Search for the cell housing the specified text and yield its (X, Y) center coordinate. 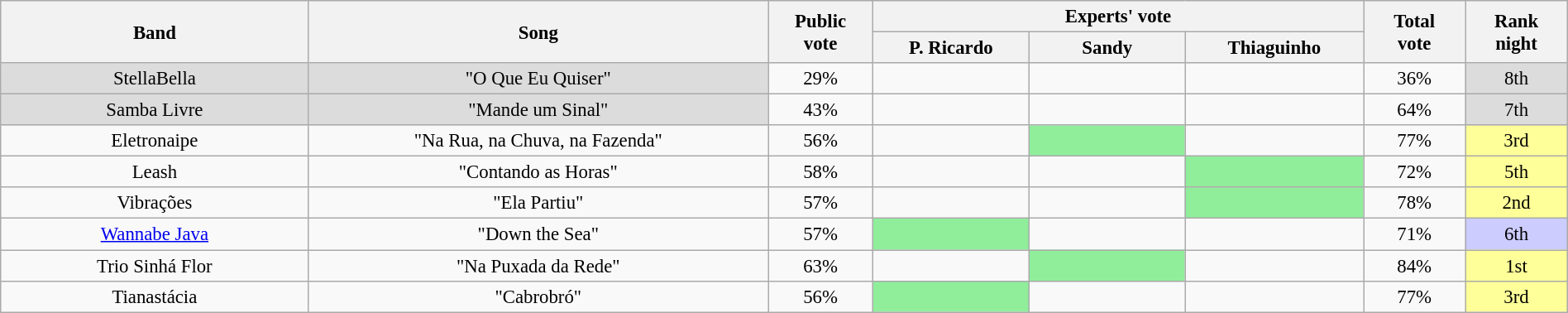
64% (1414, 110)
Vibrações (155, 203)
Thiaguinho (1274, 48)
8th (1517, 79)
Tianastácia (155, 296)
Experts' vote (1118, 17)
7th (1517, 110)
78% (1414, 203)
Totalvote (1414, 31)
Sandy (1107, 48)
StellaBella (155, 79)
"O Que Eu Quiser" (538, 79)
Trio Sinhá Flor (155, 266)
Eletronaipe (155, 141)
29% (820, 79)
Leash (155, 172)
Wannabe Java (155, 234)
P. Ricardo (951, 48)
72% (1414, 172)
6th (1517, 234)
"Contando as Horas" (538, 172)
43% (820, 110)
Band (155, 31)
"Mande um Sinal" (538, 110)
5th (1517, 172)
"Cabrobró" (538, 296)
63% (820, 266)
"Ela Partiu" (538, 203)
"Down the Sea" (538, 234)
71% (1414, 234)
"Na Puxada da Rede" (538, 266)
84% (1414, 266)
36% (1414, 79)
Ranknight (1517, 31)
58% (820, 172)
"Na Rua, na Chuva, na Fazenda" (538, 141)
Samba Livre (155, 110)
Publicvote (820, 31)
2nd (1517, 203)
1st (1517, 266)
Song (538, 31)
